For the text-containing cell, return its midpoint in (x, y) coordinate format. 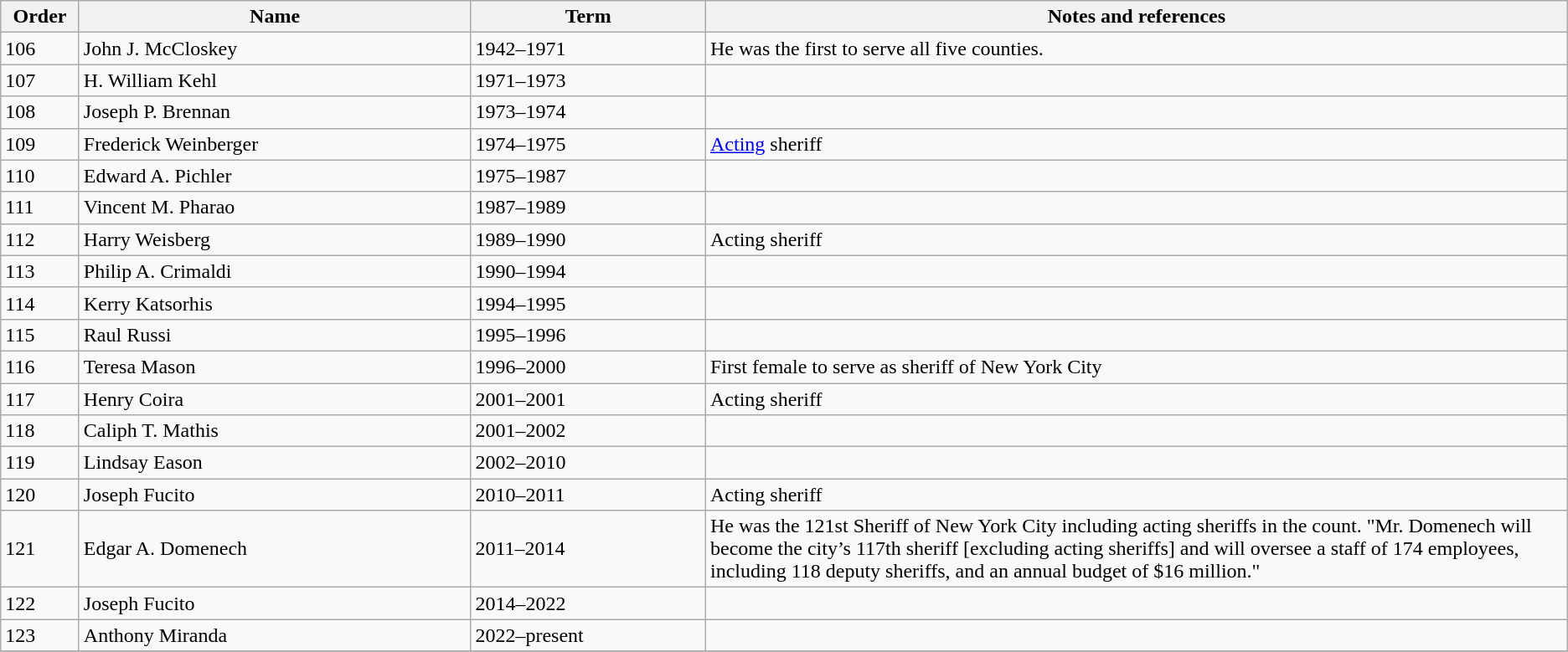
Joseph P. Brennan (275, 112)
1996–2000 (588, 367)
Harry Weisberg (275, 239)
Order (40, 17)
Frederick Weinberger (275, 144)
2002–2010 (588, 463)
2022–present (588, 635)
1994–1995 (588, 303)
2011–2014 (588, 549)
H. William Kehl (275, 80)
Raul Russi (275, 335)
Term (588, 17)
123 (40, 635)
1989–1990 (588, 239)
1987–1989 (588, 208)
111 (40, 208)
109 (40, 144)
121 (40, 549)
Lindsay Eason (275, 463)
Kerry Katsorhis (275, 303)
108 (40, 112)
1973–1974 (588, 112)
113 (40, 271)
110 (40, 176)
Anthony Miranda (275, 635)
First female to serve as sheriff of New York City (1136, 367)
Vincent M. Pharao (275, 208)
Henry Coira (275, 399)
Edgar A. Domenech (275, 549)
112 (40, 239)
Notes and references (1136, 17)
He was the first to serve all five counties. (1136, 49)
115 (40, 335)
2010–2011 (588, 495)
2001–2002 (588, 431)
1971–1973 (588, 80)
1942–1971 (588, 49)
1995–1996 (588, 335)
114 (40, 303)
116 (40, 367)
2001–2001 (588, 399)
Caliph T. Mathis (275, 431)
Edward A. Pichler (275, 176)
120 (40, 495)
1974–1975 (588, 144)
119 (40, 463)
1975–1987 (588, 176)
122 (40, 603)
118 (40, 431)
106 (40, 49)
John J. McCloskey (275, 49)
107 (40, 80)
Teresa Mason (275, 367)
Philip A. Crimaldi (275, 271)
2014–2022 (588, 603)
1990–1994 (588, 271)
117 (40, 399)
Name (275, 17)
